Scan for the cell matching the given text and deliver its (x, y) coordinate at center. 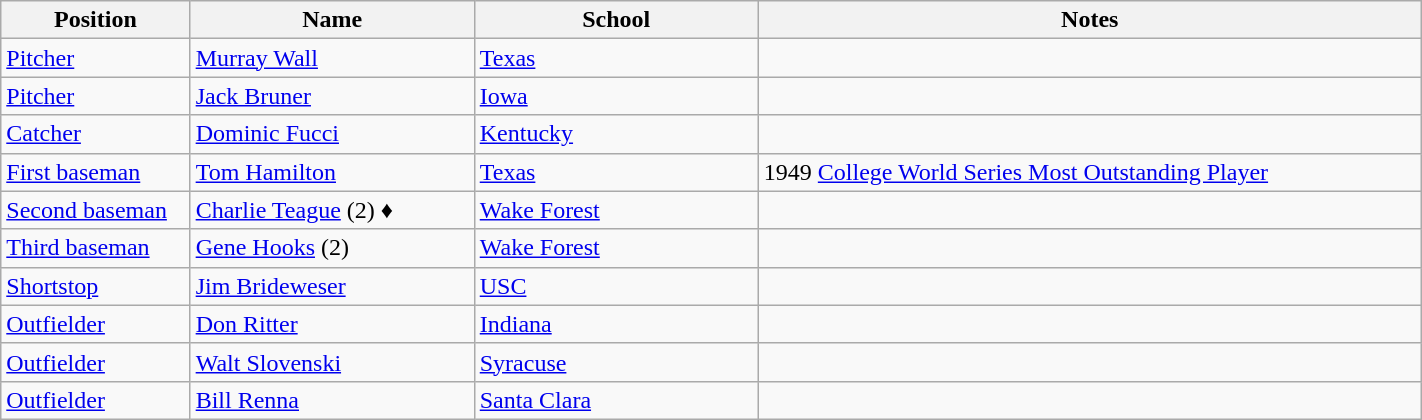
Gene Hooks (2) (332, 248)
Shortstop (96, 286)
Name (332, 20)
Notes (1090, 20)
Don Ritter (332, 324)
Bill Renna (332, 400)
Tom Hamilton (332, 172)
Dominic Fucci (332, 134)
Jim Brideweser (332, 286)
Second baseman (96, 210)
Indiana (616, 324)
Murray Wall (332, 58)
Jack Bruner (332, 96)
Iowa (616, 96)
First baseman (96, 172)
Catcher (96, 134)
School (616, 20)
Syracuse (616, 362)
Walt Slovenski (332, 362)
USC (616, 286)
1949 College World Series Most Outstanding Player (1090, 172)
Santa Clara (616, 400)
Third baseman (96, 248)
Charlie Teague (2) ♦ (332, 210)
Position (96, 20)
Kentucky (616, 134)
